Scan for the cell matching the given text and deliver its [X, Y] coordinate at center. 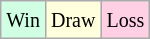
Draw [72, 20]
Loss [126, 20]
Win [24, 20]
